Identify which cell holds the provided text, then report its (X, Y) central coordinate. 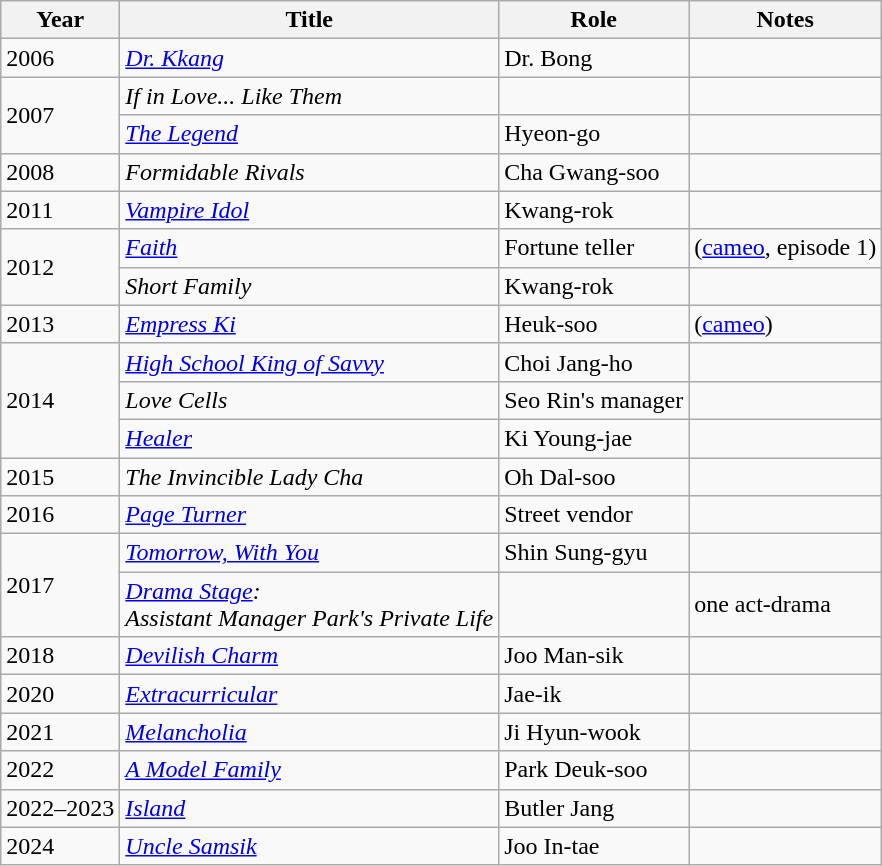
2011 (60, 210)
Fortune teller (594, 248)
2013 (60, 324)
Hyeon-go (594, 134)
2017 (60, 586)
Uncle Samsik (310, 846)
Dr. Kkang (310, 58)
2020 (60, 694)
Page Turner (310, 515)
2008 (60, 172)
Ki Young-jae (594, 438)
Butler Jang (594, 808)
Empress Ki (310, 324)
Formidable Rivals (310, 172)
Park Deuk-soo (594, 770)
Tomorrow, With You (310, 553)
one act-drama (786, 604)
Role (594, 20)
Shin Sung-gyu (594, 553)
Love Cells (310, 400)
2006 (60, 58)
2016 (60, 515)
The Legend (310, 134)
(cameo, episode 1) (786, 248)
Faith (310, 248)
Street vendor (594, 515)
Oh Dal-soo (594, 477)
Vampire Idol (310, 210)
Jae-ik (594, 694)
Joo Man-sik (594, 656)
Title (310, 20)
Notes (786, 20)
2021 (60, 732)
Devilish Charm (310, 656)
Drama Stage:Assistant Manager Park's Private Life (310, 604)
Choi Jang-ho (594, 362)
Year (60, 20)
2007 (60, 115)
Extracurricular (310, 694)
2022 (60, 770)
Heuk-soo (594, 324)
2014 (60, 400)
Island (310, 808)
Joo In-tae (594, 846)
A Model Family (310, 770)
The Invincible Lady Cha (310, 477)
High School King of Savvy (310, 362)
Melancholia (310, 732)
Cha Gwang-soo (594, 172)
2012 (60, 267)
Dr. Bong (594, 58)
(cameo) (786, 324)
Seo Rin's manager (594, 400)
Healer (310, 438)
Short Family (310, 286)
Ji Hyun-wook (594, 732)
2024 (60, 846)
If in Love... Like Them (310, 96)
2015 (60, 477)
2018 (60, 656)
2022–2023 (60, 808)
